Scan for the cell matching the given text and deliver its (x, y) coordinate at center. 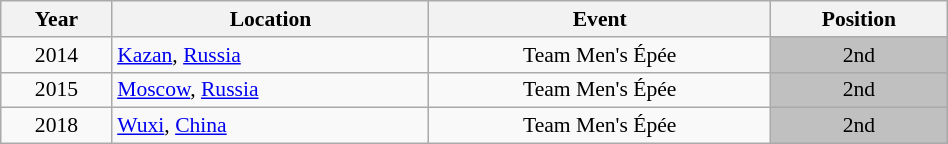
Kazan, Russia (270, 55)
Position (860, 19)
Wuxi, China (270, 126)
Year (56, 19)
2015 (56, 90)
Moscow, Russia (270, 90)
Location (270, 19)
2018 (56, 126)
2014 (56, 55)
Event (600, 19)
